Detect which cell encompasses the target text, then output its [x, y] center coordinate. 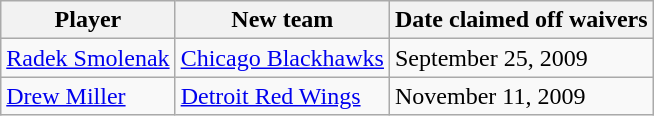
Chicago Blackhawks [282, 58]
Drew Miller [88, 96]
September 25, 2009 [521, 58]
New team [282, 20]
Date claimed off waivers [521, 20]
November 11, 2009 [521, 96]
Detroit Red Wings [282, 96]
Player [88, 20]
Radek Smolenak [88, 58]
